Find where the given text appears and provide that cell's center as (x, y) coordinate. 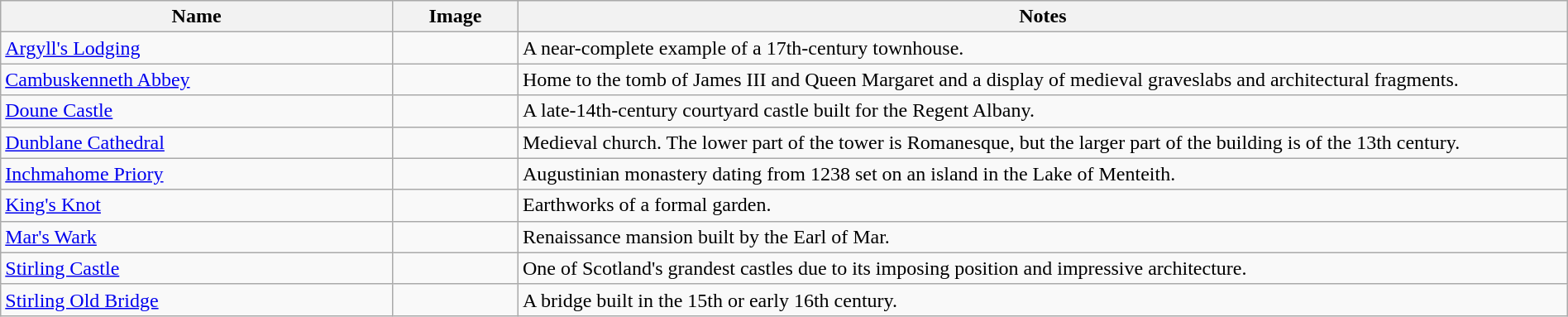
Medieval church. The lower part of the tower is Romanesque, but the larger part of the building is of the 13th century. (1042, 142)
King's Knot (197, 205)
Argyll's Lodging (197, 48)
A bridge built in the 15th or early 16th century. (1042, 300)
A near-complete example of a 17th-century townhouse. (1042, 48)
Doune Castle (197, 111)
A late-14th-century courtyard castle built for the Regent Albany. (1042, 111)
Stirling Castle (197, 268)
Stirling Old Bridge (197, 300)
Cambuskenneth Abbey (197, 79)
Inchmahome Priory (197, 174)
One of Scotland's grandest castles due to its imposing position and impressive architecture. (1042, 268)
Renaissance mansion built by the Earl of Mar. (1042, 237)
Earthworks of a formal garden. (1042, 205)
Augustinian monastery dating from 1238 set on an island in the Lake of Menteith. (1042, 174)
Notes (1042, 17)
Image (455, 17)
Name (197, 17)
Home to the tomb of James III and Queen Margaret and a display of medieval graveslabs and architectural fragments. (1042, 79)
Mar's Wark (197, 237)
Dunblane Cathedral (197, 142)
